Output the [X, Y] coordinate of the center of the cell containing the given text.  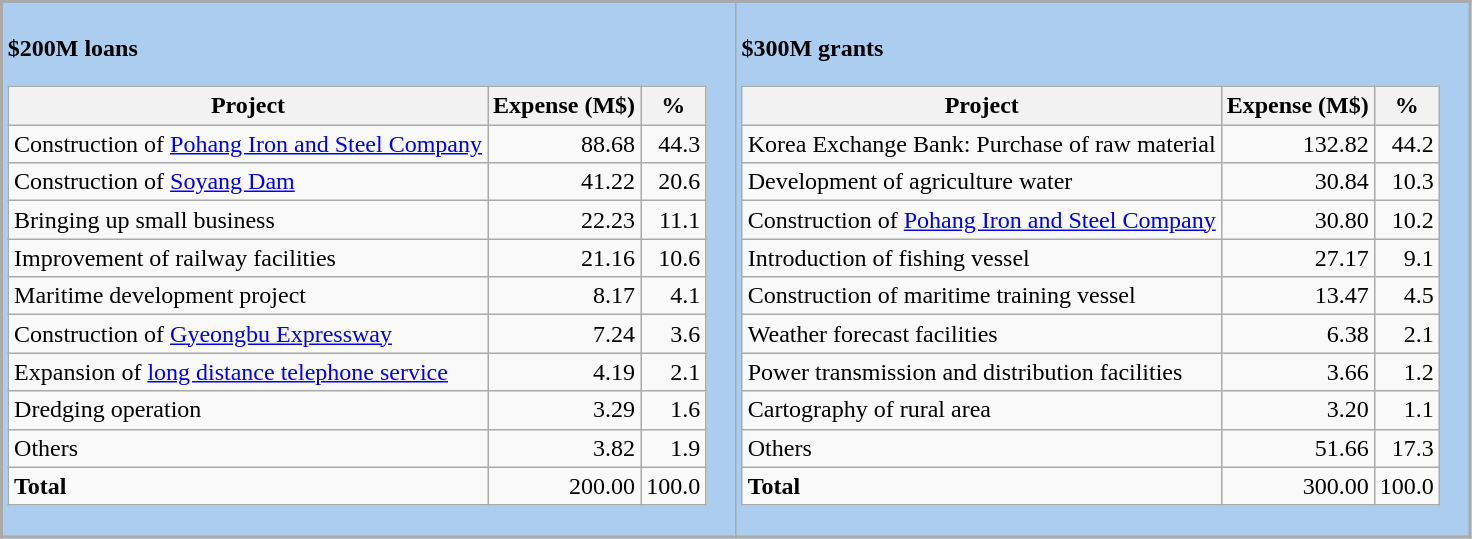
11.1 [674, 220]
300.00 [1298, 486]
4.19 [564, 372]
Bringing up small business [248, 220]
22.23 [564, 220]
44.3 [674, 144]
200.00 [564, 486]
4.5 [1406, 296]
1.1 [1406, 410]
1.9 [674, 448]
41.22 [564, 182]
Expansion of long distance telephone service [248, 372]
3.29 [564, 410]
Introduction of fishing vessel [982, 258]
10.3 [1406, 182]
17.3 [1406, 448]
1.2 [1406, 372]
3.20 [1298, 410]
8.17 [564, 296]
Weather forecast facilities [982, 334]
132.82 [1298, 144]
Dredging operation [248, 410]
10.2 [1406, 220]
Improvement of railway facilities [248, 258]
13.47 [1298, 296]
Maritime development project [248, 296]
7.24 [564, 334]
3.82 [564, 448]
27.17 [1298, 258]
6.38 [1298, 334]
4.1 [674, 296]
20.6 [674, 182]
Construction of Gyeongbu Expressway [248, 334]
88.68 [564, 144]
Power transmission and distribution facilities [982, 372]
3.66 [1298, 372]
44.2 [1406, 144]
3.6 [674, 334]
Korea Exchange Bank: Purchase of raw material [982, 144]
Development of agriculture water [982, 182]
Cartography of rural area [982, 410]
30.80 [1298, 220]
9.1 [1406, 258]
51.66 [1298, 448]
30.84 [1298, 182]
Construction of maritime training vessel [982, 296]
1.6 [674, 410]
Construction of Soyang Dam [248, 182]
21.16 [564, 258]
10.6 [674, 258]
